Scan for the cell matching the given text and deliver its [X, Y] coordinate at center. 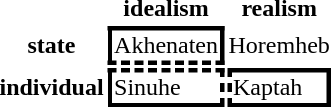
Akhenaten [166, 46]
Kaptah [279, 88]
Sinuhe [166, 88]
Horemheb [279, 46]
